Search for the cell housing the specified text and yield its (X, Y) center coordinate. 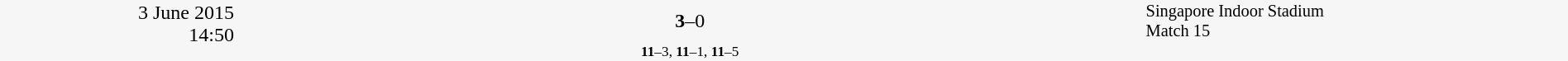
Singapore Indoor StadiumMatch 15 (1356, 21)
3–0 (690, 21)
3 June 201514:50 (117, 30)
11–3, 11–1, 11–5 (690, 51)
